Return the (x, y) coordinate for the center point of the cell that contains the specified text.  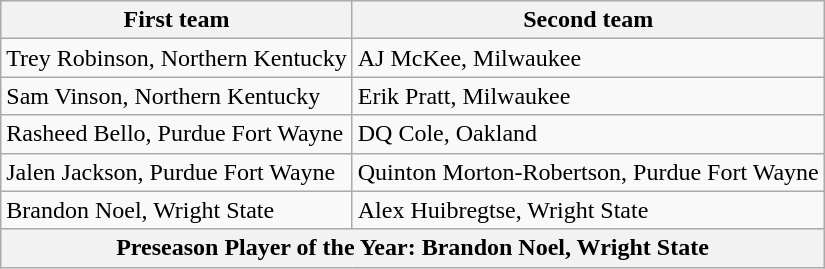
Erik Pratt, Milwaukee (588, 96)
Preseason Player of the Year: Brandon Noel, Wright State (412, 248)
Jalen Jackson, Purdue Fort Wayne (176, 172)
Rasheed Bello, Purdue Fort Wayne (176, 134)
AJ McKee, Milwaukee (588, 58)
Alex Huibregtse, Wright State (588, 210)
Quinton Morton-Robertson, Purdue Fort Wayne (588, 172)
Second team (588, 20)
Sam Vinson, Northern Kentucky (176, 96)
DQ Cole, Oakland (588, 134)
First team (176, 20)
Brandon Noel, Wright State (176, 210)
Trey Robinson, Northern Kentucky (176, 58)
